Pinpoint the cell where the given text exists, returning its (X, Y) midpoint coordinate. 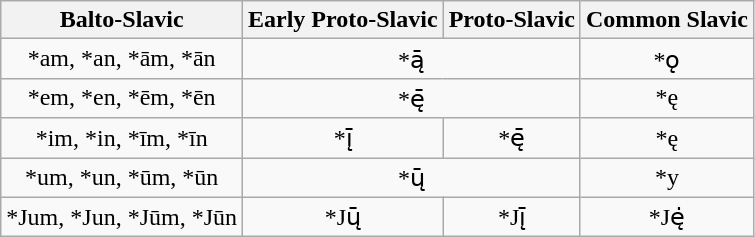
*Jį̄ (512, 217)
Early Proto-Slavic (344, 20)
*em, *en, *ēm, *ēn (122, 98)
*Jų̄ (344, 217)
*ų̄ (412, 178)
Balto-Slavic (122, 20)
*am, *an, *ām, *ān (122, 59)
Proto-Slavic (512, 20)
*y (666, 178)
Common Slavic (666, 20)
*im, *in, *īm, *īn (122, 138)
*Jum, *Jun, *Jūm, *Jūn (122, 217)
*ǫ (666, 59)
*Ję̇ (666, 217)
*ą̄ (412, 59)
*į̄ (344, 138)
*um, *un, *ūm, *ūn (122, 178)
